Output the (X, Y) coordinate of the center of the cell containing the given text.  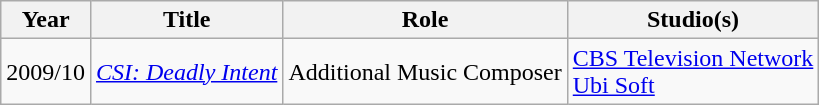
Year (46, 20)
2009/10 (46, 72)
CBS Television NetworkUbi Soft (693, 72)
Role (425, 20)
Additional Music Composer (425, 72)
CSI: Deadly Intent (186, 72)
Studio(s) (693, 20)
Title (186, 20)
